Extract the (x, y) coordinate from the center of the cell holding the provided text.  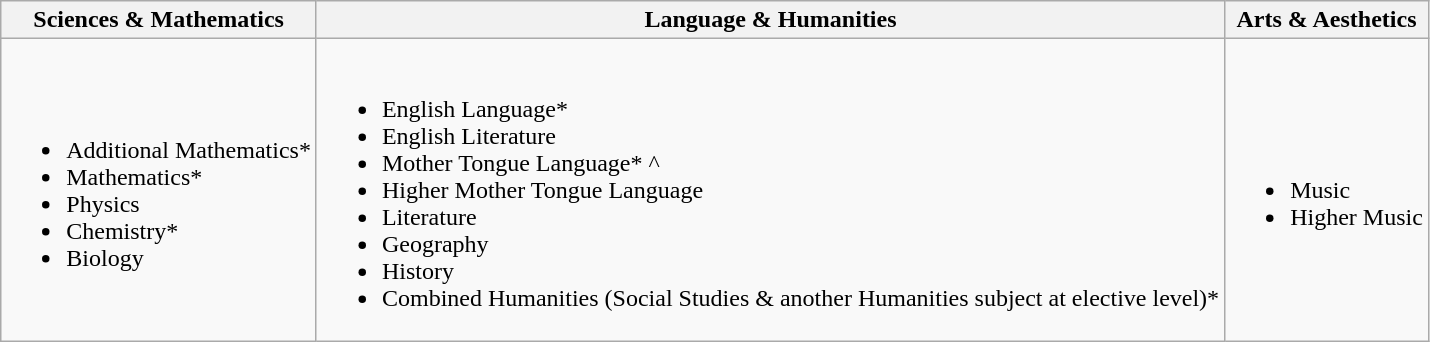
Arts & Aesthetics (1327, 20)
Additional Mathematics*Mathematics*PhysicsChemistry*Biology (159, 190)
Sciences & Mathematics (159, 20)
MusicHigher Music (1327, 190)
Language & Humanities (770, 20)
